Determine the [x, y] coordinate at the center of the cell enclosing the given text.  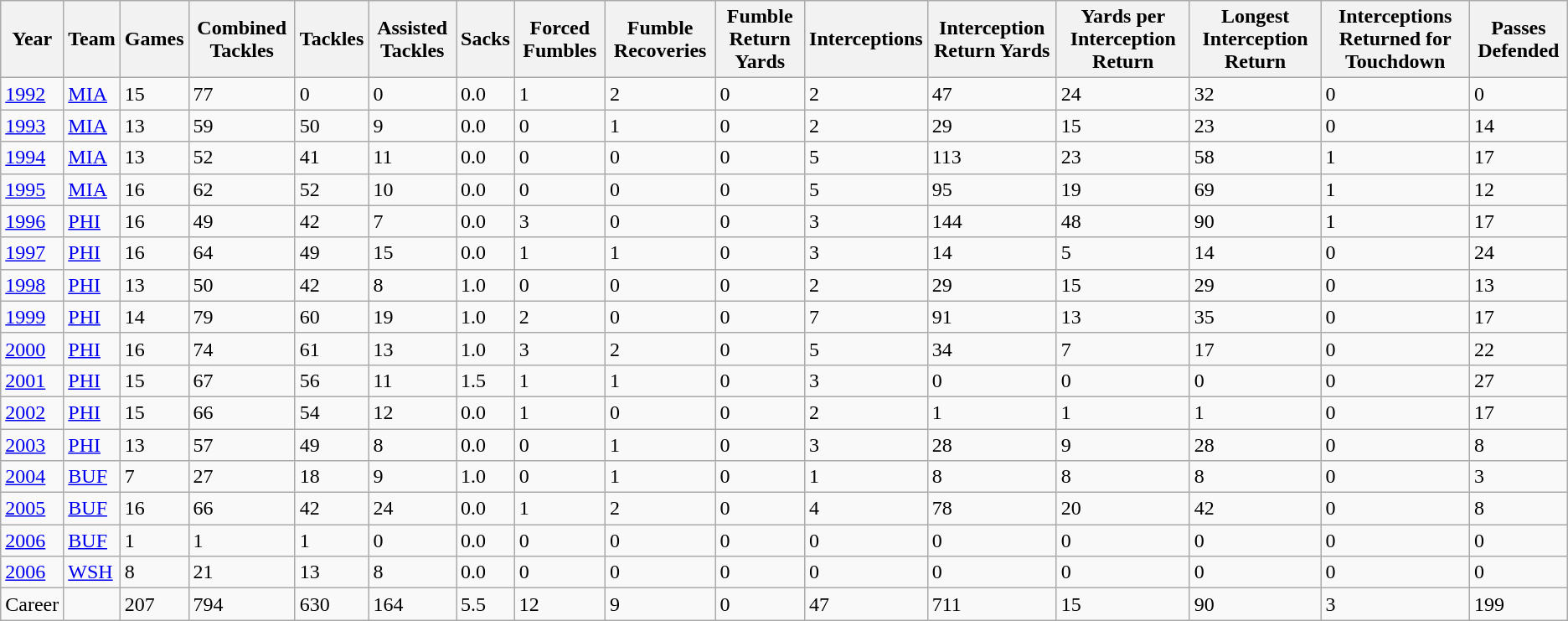
Year [32, 39]
Passes Defended [1518, 39]
4 [866, 509]
2001 [32, 380]
1.5 [486, 380]
57 [241, 445]
2003 [32, 445]
2004 [32, 477]
1995 [32, 189]
95 [992, 189]
1994 [32, 158]
59 [241, 126]
Combined Tackles [241, 39]
10 [412, 189]
Tackles [332, 39]
20 [1122, 509]
Career [32, 604]
2000 [32, 349]
Team [92, 39]
62 [241, 189]
74 [241, 349]
WSH [92, 572]
21 [241, 572]
32 [1255, 94]
164 [412, 604]
113 [992, 158]
1998 [32, 285]
Forced Fumbles [560, 39]
Interception Return Yards [992, 39]
91 [992, 317]
1999 [32, 317]
630 [332, 604]
1996 [32, 221]
Interceptions [866, 39]
18 [332, 477]
61 [332, 349]
56 [332, 380]
34 [992, 349]
Sacks [486, 39]
1992 [32, 94]
58 [1255, 158]
711 [992, 604]
77 [241, 94]
Assisted Tackles [412, 39]
69 [1255, 189]
78 [992, 509]
1997 [32, 253]
22 [1518, 349]
2002 [32, 412]
2005 [32, 509]
Fumble Recoveries [660, 39]
199 [1518, 604]
Games [154, 39]
Fumble Return Yards [761, 39]
48 [1122, 221]
64 [241, 253]
Longest Interception Return [1255, 39]
794 [241, 604]
Yards per Interception Return [1122, 39]
79 [241, 317]
Interceptions Returned for Touchdown [1395, 39]
67 [241, 380]
1993 [32, 126]
54 [332, 412]
5.5 [486, 604]
35 [1255, 317]
41 [332, 158]
144 [992, 221]
207 [154, 604]
60 [332, 317]
